Identify which cell holds the provided text, then report its (X, Y) central coordinate. 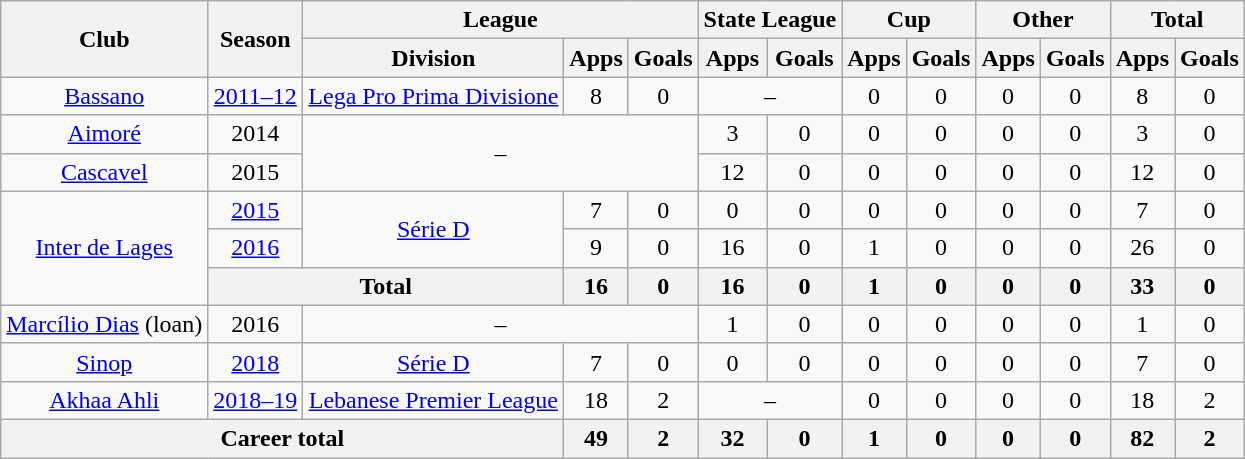
2011–12 (256, 96)
26 (1142, 248)
Aimoré (104, 134)
49 (596, 438)
2018–19 (256, 400)
Cup (909, 20)
Cascavel (104, 172)
33 (1142, 286)
Sinop (104, 362)
Inter de Lages (104, 248)
2014 (256, 134)
Career total (282, 438)
Lega Pro Prima Divisione (434, 96)
Other (1043, 20)
Season (256, 39)
2018 (256, 362)
82 (1142, 438)
League (500, 20)
Lebanese Premier League (434, 400)
Division (434, 58)
32 (732, 438)
Club (104, 39)
State League (770, 20)
Bassano (104, 96)
Marcílio Dias (loan) (104, 324)
9 (596, 248)
Akhaa Ahli (104, 400)
